Scan for the cell matching the given text and deliver its [X, Y] coordinate at center. 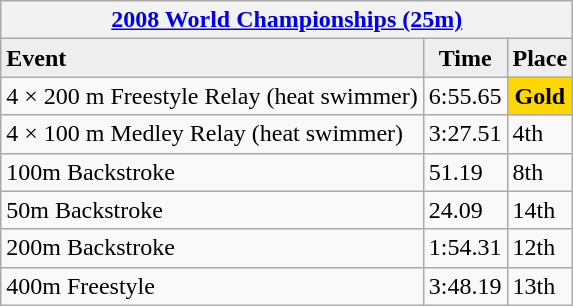
3:27.51 [465, 134]
50m Backstroke [212, 210]
8th [540, 172]
1:54.31 [465, 248]
2008 World Championships (25m) [287, 20]
200m Backstroke [212, 248]
Event [212, 58]
Gold [540, 96]
4 × 100 m Medley Relay (heat swimmer) [212, 134]
51.19 [465, 172]
Time [465, 58]
3:48.19 [465, 286]
12th [540, 248]
4th [540, 134]
13th [540, 286]
400m Freestyle [212, 286]
100m Backstroke [212, 172]
6:55.65 [465, 96]
Place [540, 58]
24.09 [465, 210]
4 × 200 m Freestyle Relay (heat swimmer) [212, 96]
14th [540, 210]
